Scan for the cell matching the given text and deliver its (x, y) coordinate at center. 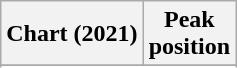
Chart (2021) (72, 34)
Peakposition (189, 34)
